Output the [X, Y] coordinate of the center of the cell containing the given text.  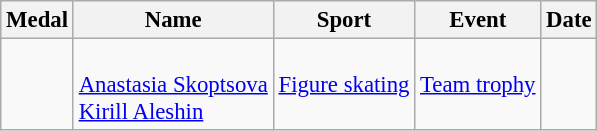
Event [478, 20]
Sport [344, 20]
Date [569, 20]
Anastasia SkoptsovaKirill Aleshin [173, 85]
Medal [38, 20]
Figure skating [344, 85]
Name [173, 20]
Team trophy [478, 85]
